Output the (X, Y) coordinate of the center of the cell containing the given text.  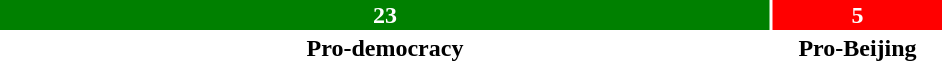
5 (858, 15)
23 (385, 15)
